Detect which cell encompasses the target text, then output its [X, Y] center coordinate. 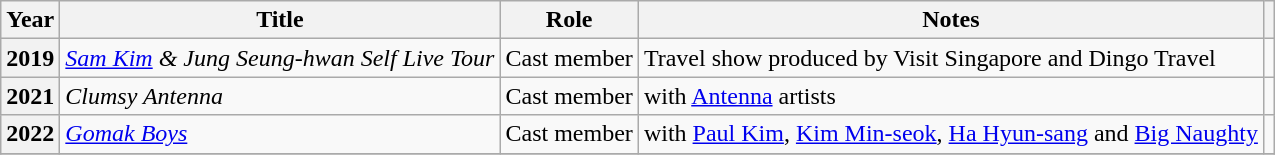
with Paul Kim, Kim Min-seok, Ha Hyun-sang and Big Naughty [950, 134]
Sam Kim & Jung Seung-hwan Self Live Tour [280, 58]
Travel show produced by Visit Singapore and Dingo Travel [950, 58]
2019 [30, 58]
Clumsy Antenna [280, 96]
Gomak Boys [280, 134]
2021 [30, 96]
Notes [950, 20]
Title [280, 20]
Role [569, 20]
2022 [30, 134]
with Antenna artists [950, 96]
Year [30, 20]
